Locate the cell with the specified text and output its [x, y] center coordinate. 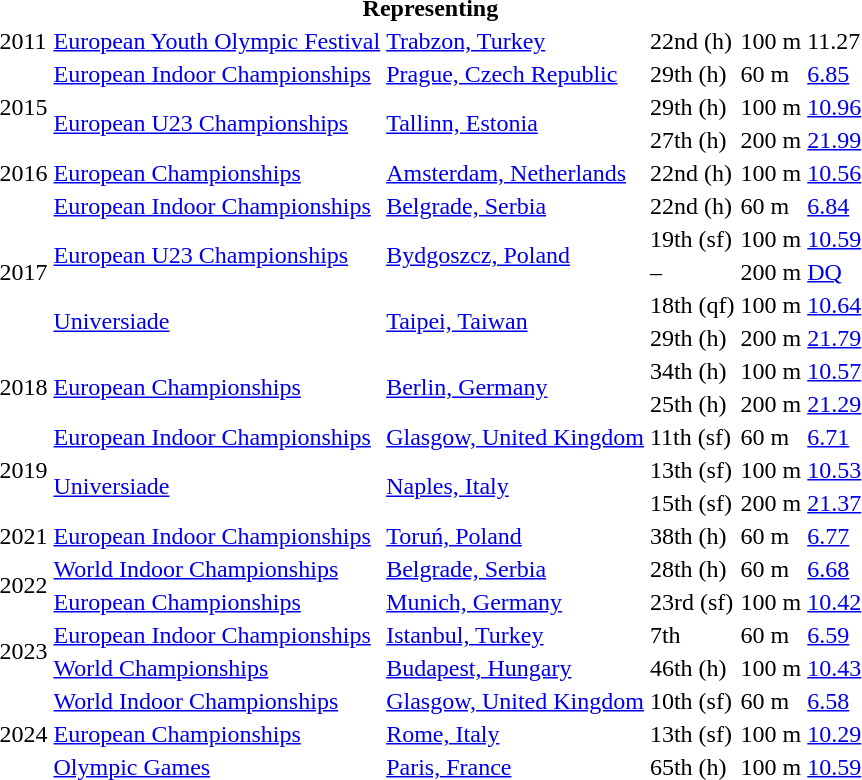
Istanbul, Turkey [516, 635]
10th (sf) [692, 701]
15th (sf) [692, 503]
Prague, Czech Republic [516, 74]
28th (h) [692, 569]
Tallinn, Estonia [516, 124]
23rd (sf) [692, 602]
46th (h) [692, 668]
– [692, 272]
27th (h) [692, 140]
Toruń, Poland [516, 536]
7th [692, 635]
18th (qf) [692, 305]
Budapest, Hungary [516, 668]
Amsterdam, Netherlands [516, 173]
25th (h) [692, 404]
11th (sf) [692, 437]
Bydgoszcz, Poland [516, 256]
Naples, Italy [516, 486]
European Youth Olympic Festival [217, 41]
Taipei, Taiwan [516, 322]
34th (h) [692, 371]
Trabzon, Turkey [516, 41]
38th (h) [692, 536]
19th (sf) [692, 239]
Rome, Italy [516, 734]
World Championships [217, 668]
Berlin, Germany [516, 388]
Munich, Germany [516, 602]
